Search for the cell housing the specified text and yield its (X, Y) center coordinate. 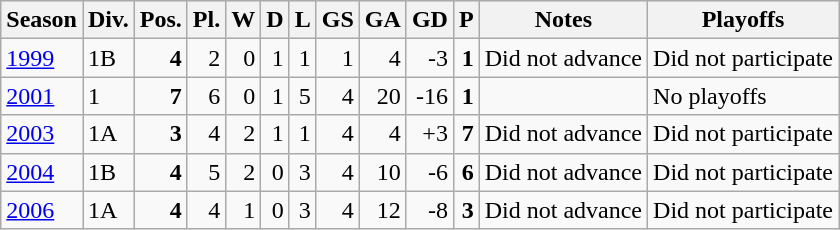
D (275, 20)
-8 (430, 210)
Notes (563, 20)
GS (338, 20)
P (466, 20)
2003 (42, 134)
L (302, 20)
Div. (108, 20)
-6 (430, 172)
1999 (42, 58)
Playoffs (744, 20)
GD (430, 20)
-16 (430, 96)
No playoffs (744, 96)
12 (382, 210)
+3 (430, 134)
20 (382, 96)
2006 (42, 210)
-3 (430, 58)
Season (42, 20)
2004 (42, 172)
2001 (42, 96)
10 (382, 172)
W (244, 20)
GA (382, 20)
Pos. (160, 20)
Pl. (206, 20)
